Determine the (X, Y) coordinate at the center of the cell enclosing the given text.  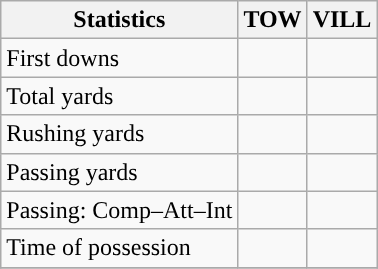
First downs (120, 58)
Time of possession (120, 248)
VILL (342, 20)
Statistics (120, 20)
TOW (272, 20)
Passing: Comp–Att–Int (120, 210)
Passing yards (120, 172)
Total yards (120, 96)
Rushing yards (120, 134)
